Scan for the cell matching the given text and deliver its (x, y) coordinate at center. 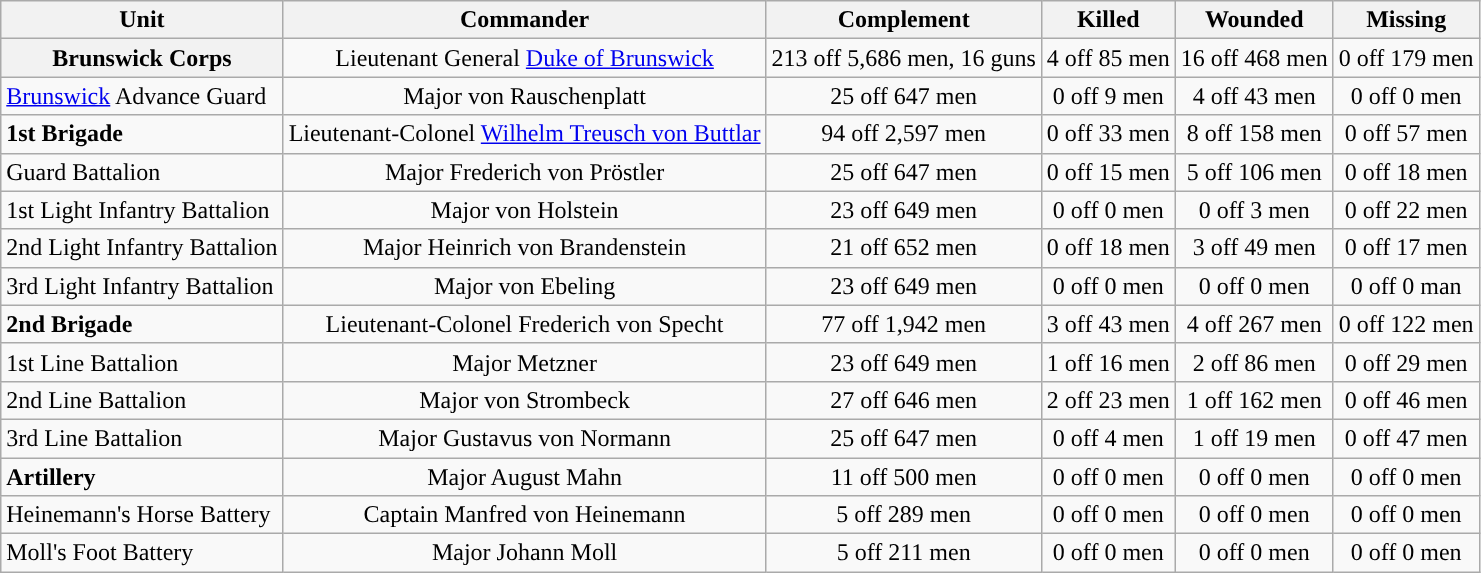
0 off 15 men (1108, 172)
Lieutenant-Colonel Frederich von Specht (524, 324)
0 off 33 men (1108, 134)
77 off 1,942 men (904, 324)
2nd Brigade (142, 324)
3rd Light Infantry Battalion (142, 286)
Major von Holstein (524, 210)
0 off 46 men (1406, 400)
2 off 23 men (1108, 400)
213 off 5,686 men, 16 guns (904, 58)
5 off 106 men (1254, 172)
3 off 49 men (1254, 248)
Major von Strombeck (524, 400)
0 off 22 men (1406, 210)
4 off 43 men (1254, 96)
27 off 646 men (904, 400)
1 off 19 men (1254, 438)
5 off 211 men (904, 553)
Killed (1108, 20)
Moll's Foot Battery (142, 553)
3rd Line Battalion (142, 438)
11 off 500 men (904, 477)
Lieutenant General Duke of Brunswick (524, 58)
2 off 86 men (1254, 362)
Brunswick Advance Guard (142, 96)
2nd Line Battalion (142, 400)
4 off 267 men (1254, 324)
Major Johann Moll (524, 553)
Heinemann's Horse Battery (142, 515)
Brunswick Corps (142, 58)
0 off 179 men (1406, 58)
Major von Ebeling (524, 286)
0 off 47 men (1406, 438)
3 off 43 men (1108, 324)
2nd Light Infantry Battalion (142, 248)
Complement (904, 20)
Captain Manfred von Heinemann (524, 515)
0 off 122 men (1406, 324)
0 off 57 men (1406, 134)
Major Heinrich von Brandenstein (524, 248)
1 off 162 men (1254, 400)
Guard Battalion (142, 172)
Major August Mahn (524, 477)
0 off 3 men (1254, 210)
Commander (524, 20)
Wounded (1254, 20)
Missing (1406, 20)
1st Brigade (142, 134)
Artillery (142, 477)
5 off 289 men (904, 515)
1 off 16 men (1108, 362)
16 off 468 men (1254, 58)
Major Frederich von Pröstler (524, 172)
0 off 0 man (1406, 286)
0 off 17 men (1406, 248)
94 off 2,597 men (904, 134)
Major Gustavus von Normann (524, 438)
1st Light Infantry Battalion (142, 210)
Major von Rauschenplatt (524, 96)
Major Metzner (524, 362)
4 off 85 men (1108, 58)
1st Line Battalion (142, 362)
0 off 29 men (1406, 362)
Unit (142, 20)
0 off 4 men (1108, 438)
0 off 9 men (1108, 96)
Lieutenant-Colonel Wilhelm Treusch von Buttlar (524, 134)
8 off 158 men (1254, 134)
21 off 652 men (904, 248)
